Detect which cell encompasses the target text, then output its (x, y) center coordinate. 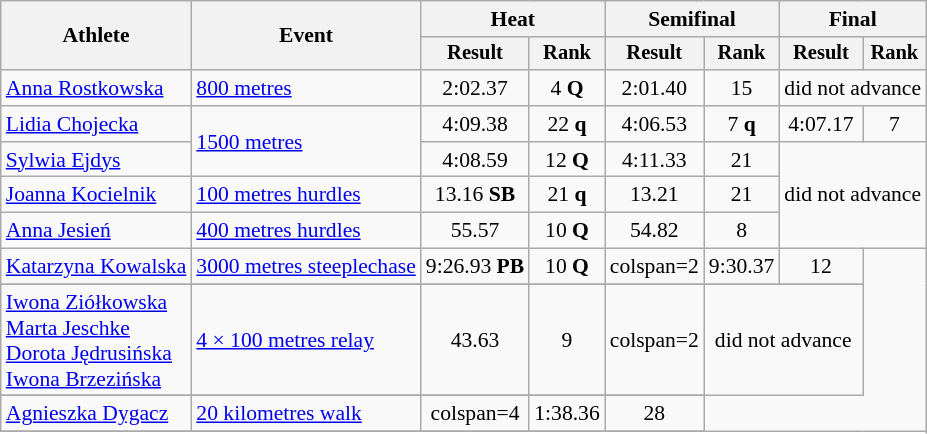
4:07.17 (820, 124)
Event (306, 36)
100 metres hurdles (306, 195)
15 (742, 88)
Joanna Kocielnik (96, 195)
9 (566, 340)
20 kilometres walk (306, 414)
Anna Jesień (96, 231)
1500 metres (306, 142)
22 q (566, 124)
4:09.38 (475, 124)
4 Q (566, 88)
21 q (566, 195)
4 × 100 metres relay (306, 340)
13.16 SB (475, 195)
54.82 (654, 231)
12 (820, 267)
4:08.59 (475, 160)
400 metres hurdles (306, 231)
13.21 (654, 195)
Sylwia Ejdys (96, 160)
55.57 (475, 231)
12 Q (566, 160)
800 metres (306, 88)
7 q (742, 124)
Athlete (96, 36)
Lidia Chojecka (96, 124)
Heat (513, 19)
colspan=4 (475, 414)
2:02.37 (475, 88)
28 (654, 414)
Anna Rostkowska (96, 88)
4:06.53 (654, 124)
1:38.36 (566, 414)
2:01.40 (654, 88)
Semifinal (692, 19)
Final (852, 19)
4:11.33 (654, 160)
Katarzyna Kowalska (96, 267)
9:30.37 (742, 267)
43.63 (475, 340)
8 (742, 231)
7 (895, 124)
3000 metres steeplechase (306, 267)
Agnieszka Dygacz (96, 414)
Iwona ZiółkowskaMarta JeschkeDorota JędrusińskaIwona Brzezińska (96, 340)
9:26.93 PB (475, 267)
